Locate the cell with the specified text and output its [X, Y] center coordinate. 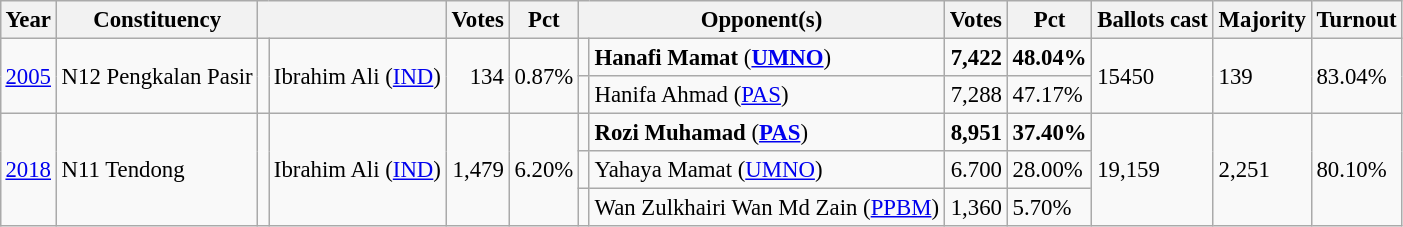
Majority [1262, 20]
Yahaya Mamat (UMNO) [766, 170]
Rozi Muhamad (PAS) [766, 133]
28.00% [1050, 170]
47.17% [1050, 95]
80.10% [1356, 170]
0.87% [544, 76]
1,479 [478, 170]
Hanifa Ahmad (PAS) [766, 95]
2005 [28, 76]
N12 Pengkalan Pasir [157, 76]
6.700 [976, 170]
19,159 [1152, 170]
37.40% [1050, 133]
5.70% [1050, 208]
2,251 [1262, 170]
N11 Tendong [157, 170]
Year [28, 20]
Opponent(s) [762, 20]
15450 [1152, 76]
48.04% [1050, 57]
Wan Zulkhairi Wan Md Zain (PPBM) [766, 208]
134 [478, 76]
Ballots cast [1152, 20]
1,360 [976, 208]
2018 [28, 170]
139 [1262, 76]
Constituency [157, 20]
Hanafi Mamat (UMNO) [766, 57]
8,951 [976, 133]
83.04% [1356, 76]
7,422 [976, 57]
Turnout [1356, 20]
6.20% [544, 170]
7,288 [976, 95]
